Detect which cell encompasses the target text, then output its [x, y] center coordinate. 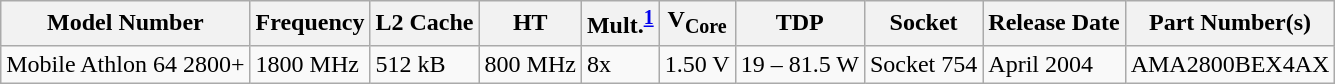
8x [620, 64]
1800 MHz [310, 64]
Model Number [126, 24]
TDP [800, 24]
Socket [923, 24]
Socket 754 [923, 64]
Mult.1 [620, 24]
Frequency [310, 24]
19 – 81.5 W [800, 64]
VCore [697, 24]
512 kB [424, 64]
1.50 V [697, 64]
April 2004 [1054, 64]
HT [530, 24]
AMA2800BEX4AX [1230, 64]
800 MHz [530, 64]
L2 Cache [424, 24]
Release Date [1054, 24]
Mobile Athlon 64 2800+ [126, 64]
Part Number(s) [1230, 24]
